Scan for the cell matching the given text and deliver its [x, y] coordinate at center. 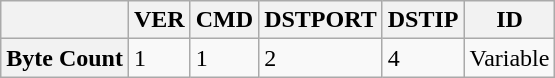
2 [321, 58]
CMD [224, 20]
DSTIP [423, 20]
4 [423, 58]
VER [159, 20]
ID [510, 20]
Byte Count [65, 58]
Variable [510, 58]
DSTPORT [321, 20]
